Return (X, Y) of the center of cell containing provided text 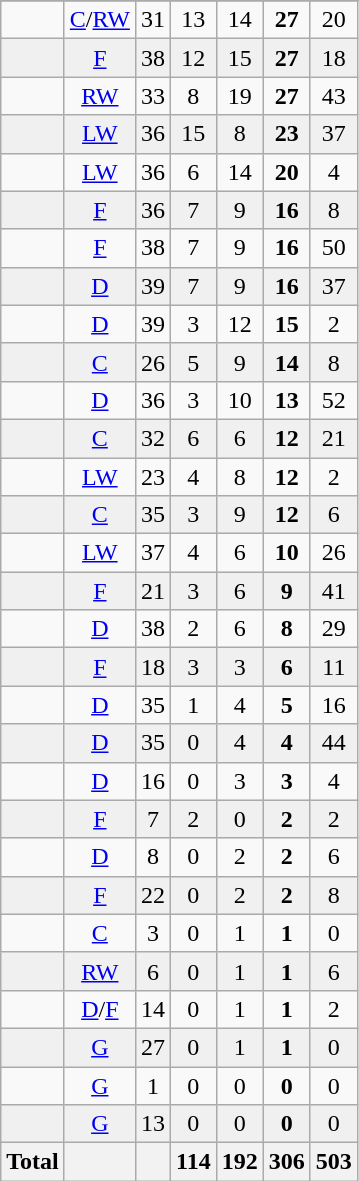
306 (286, 1162)
Total (33, 1162)
D/F (100, 1009)
22 (152, 895)
31 (152, 20)
32 (152, 438)
52 (334, 400)
11 (334, 667)
29 (334, 629)
114 (193, 1162)
192 (240, 1162)
19 (240, 96)
41 (334, 591)
44 (334, 743)
C/RW (100, 20)
503 (334, 1162)
33 (152, 96)
43 (334, 96)
50 (334, 248)
